For the text-containing cell, return its midpoint in [X, Y] coordinate format. 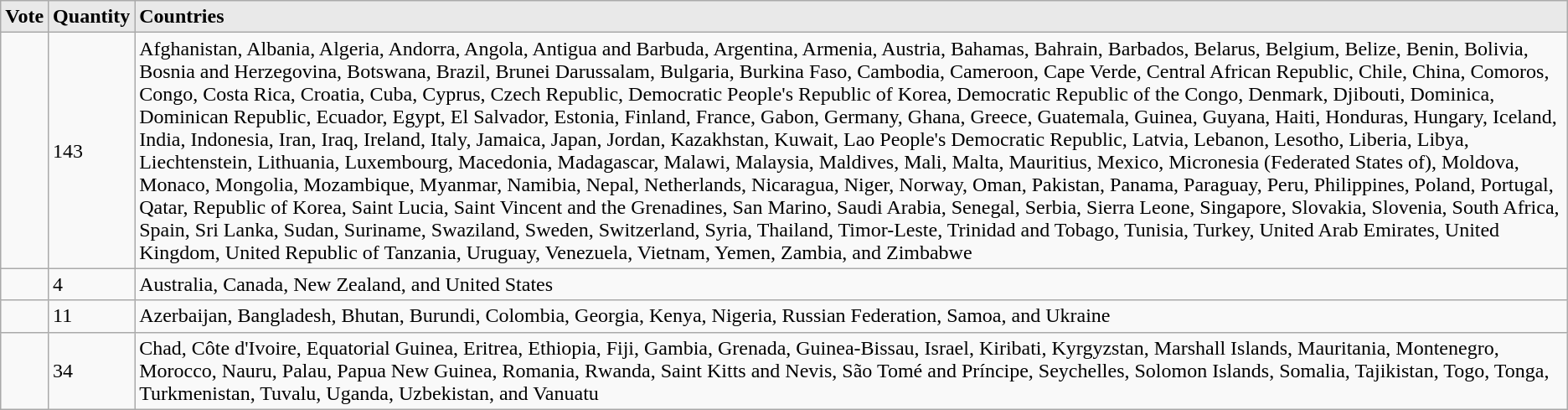
34 [92, 371]
Vote [25, 17]
Quantity [92, 17]
Countries [851, 17]
11 [92, 316]
143 [92, 151]
Australia, Canada, New Zealand, and United States [851, 284]
4 [92, 284]
Azerbaijan, Bangladesh, Bhutan, Burundi, Colombia, Georgia, Kenya, Nigeria, Russian Federation, Samoa, and Ukraine [851, 316]
